Scan for the cell matching the given text and deliver its (X, Y) coordinate at center. 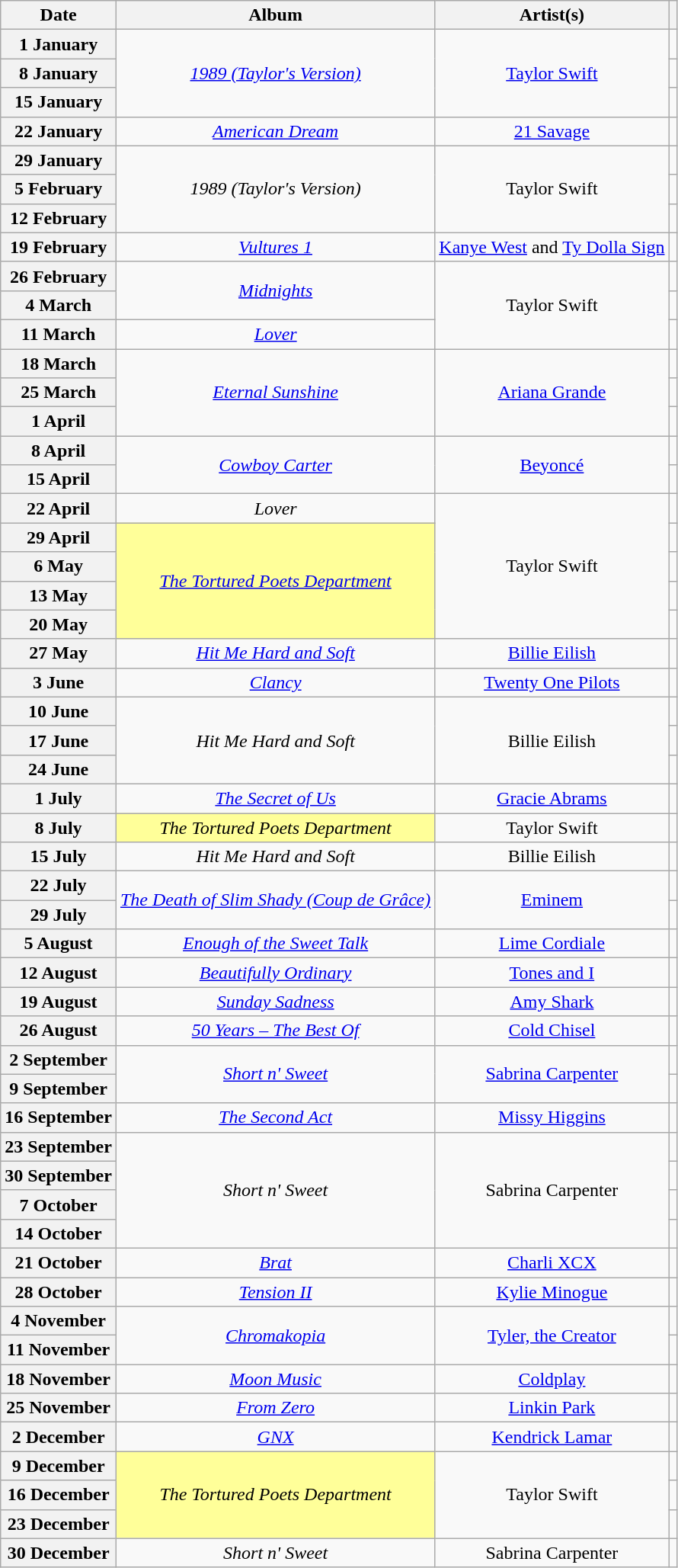
20 May (59, 624)
Charli XCX (552, 1262)
Tyler, the Creator (552, 1336)
22 January (59, 131)
18 March (59, 364)
2 December (59, 1437)
Album (275, 15)
27 May (59, 653)
6 May (59, 566)
9 December (59, 1466)
The Secret of Us (275, 798)
7 October (59, 1204)
23 September (59, 1146)
23 December (59, 1524)
12 February (59, 218)
Midnights (275, 290)
16 December (59, 1495)
22 April (59, 508)
21 Savage (552, 131)
Beautifully Ordinary (275, 973)
Enough of the Sweet Talk (275, 944)
Kanye West and Ty Dolla Sign (552, 247)
19 August (59, 1002)
5 February (59, 189)
25 November (59, 1408)
Linkin Park (552, 1408)
Amy Shark (552, 1002)
Cold Chisel (552, 1031)
4 March (59, 305)
Kylie Minogue (552, 1292)
26 August (59, 1031)
25 March (59, 393)
Sunday Sadness (275, 1002)
5 August (59, 944)
Gracie Abrams (552, 798)
21 October (59, 1262)
11 March (59, 334)
11 November (59, 1350)
26 February (59, 276)
19 February (59, 247)
The Second Act (275, 1117)
GNX (275, 1437)
29 July (59, 915)
12 August (59, 973)
14 October (59, 1233)
Tones and I (552, 973)
Cowboy Carter (275, 465)
15 July (59, 857)
Eminem (552, 900)
4 November (59, 1321)
10 June (59, 711)
29 April (59, 537)
Eternal Sunshine (275, 393)
3 June (59, 682)
2 September (59, 1060)
16 September (59, 1117)
30 December (59, 1553)
15 January (59, 102)
Date (59, 15)
8 January (59, 73)
18 November (59, 1379)
Clancy (275, 682)
1 April (59, 422)
15 April (59, 479)
Brat (275, 1262)
Vultures 1 (275, 247)
30 September (59, 1175)
Coldplay (552, 1379)
Missy Higgins (552, 1117)
1 July (59, 798)
Tension II (275, 1292)
Moon Music (275, 1379)
Twenty One Pilots (552, 682)
Kendrick Lamar (552, 1437)
28 October (59, 1292)
American Dream (275, 131)
The Death of Slim Shady (Coup de Grâce) (275, 900)
Artist(s) (552, 15)
Ariana Grande (552, 393)
29 January (59, 160)
1 January (59, 44)
24 June (59, 769)
50 Years – The Best Of (275, 1031)
8 July (59, 827)
13 May (59, 595)
8 April (59, 451)
22 July (59, 886)
From Zero (275, 1408)
Chromakopia (275, 1336)
Beyoncé (552, 465)
17 June (59, 740)
9 September (59, 1089)
Lime Cordiale (552, 944)
